Search for the cell housing the specified text and yield its [x, y] center coordinate. 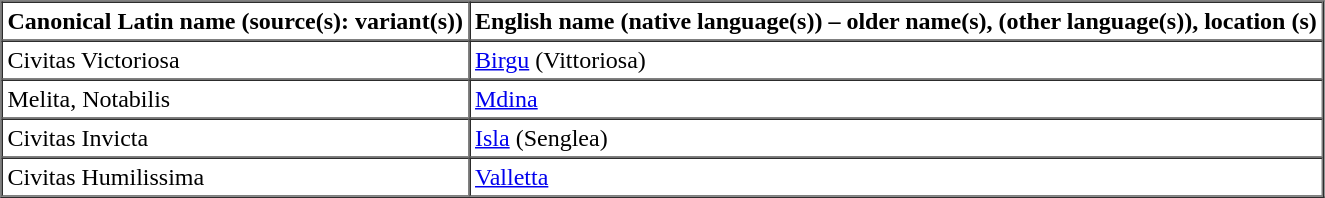
Civitas Humilissima [236, 178]
Melita, Notabilis [236, 100]
Birgu (Vittoriosa) [896, 60]
English name (native language(s)) – older name(s), (other language(s)), location (s) [896, 22]
Civitas Invicta [236, 138]
Valletta [896, 178]
Mdina [896, 100]
Canonical Latin name (source(s): variant(s)) [236, 22]
Isla (Senglea) [896, 138]
Civitas Victoriosa [236, 60]
